Pinpoint the cell where the given text exists, returning its (X, Y) midpoint coordinate. 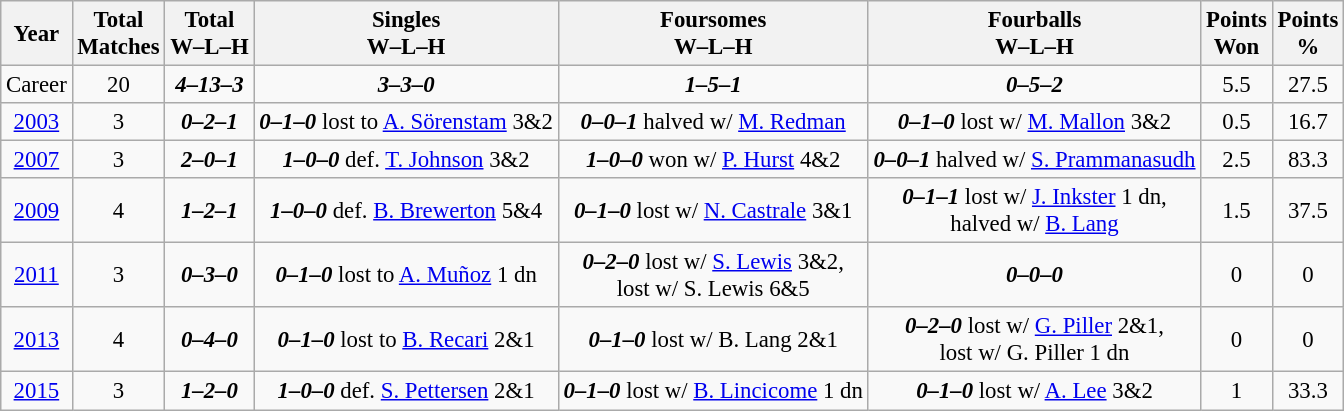
0–2–0 lost w/ G. Piller 2&1,lost w/ G. Piller 1 dn (1034, 340)
2003 (36, 122)
16.7 (1308, 122)
1–0–0 def. S. Pettersen 2&1 (406, 391)
0–1–0 lost w/ B. Lincicome 1 dn (713, 391)
0–4–0 (210, 340)
TotalW–L–H (210, 34)
0–0–1 halved w/ M. Redman (713, 122)
Points% (1308, 34)
0–2–1 (210, 122)
20 (118, 85)
0–1–0 lost w/ A. Lee 3&2 (1034, 391)
FourballsW–L–H (1034, 34)
2015 (36, 391)
0–2–0 lost w/ S. Lewis 3&2,lost w/ S. Lewis 6&5 (713, 276)
0–1–0 lost to A. Sörenstam 3&2 (406, 122)
2–0–1 (210, 160)
2.5 (1236, 160)
3–3–0 (406, 85)
0–0–1 halved w/ S. Prammanasudh (1034, 160)
37.5 (1308, 210)
0–1–0 lost w/ M. Mallon 3&2 (1034, 122)
5.5 (1236, 85)
1–0–0 won w/ P. Hurst 4&2 (713, 160)
2007 (36, 160)
0–1–0 lost to B. Recari 2&1 (406, 340)
0–3–0 (210, 276)
TotalMatches (118, 34)
0–1–1 lost w/ J. Inkster 1 dn,halved w/ B. Lang (1034, 210)
2011 (36, 276)
0–1–0 lost w/ B. Lang 2&1 (713, 340)
33.3 (1308, 391)
1–2–1 (210, 210)
Year (36, 34)
83.3 (1308, 160)
1–5–1 (713, 85)
0.5 (1236, 122)
1 (1236, 391)
0–0–0 (1034, 276)
0–1–0 lost w/ N. Castrale 3&1 (713, 210)
PointsWon (1236, 34)
2009 (36, 210)
1–0–0 def. T. Johnson 3&2 (406, 160)
4–13–3 (210, 85)
Career (36, 85)
SinglesW–L–H (406, 34)
FoursomesW–L–H (713, 34)
27.5 (1308, 85)
1–0–0 def. B. Brewerton 5&4 (406, 210)
1.5 (1236, 210)
1–2–0 (210, 391)
0–1–0 lost to A. Muñoz 1 dn (406, 276)
0–5–2 (1034, 85)
2013 (36, 340)
